Scan for the cell matching the given text and deliver its [X, Y] coordinate at center. 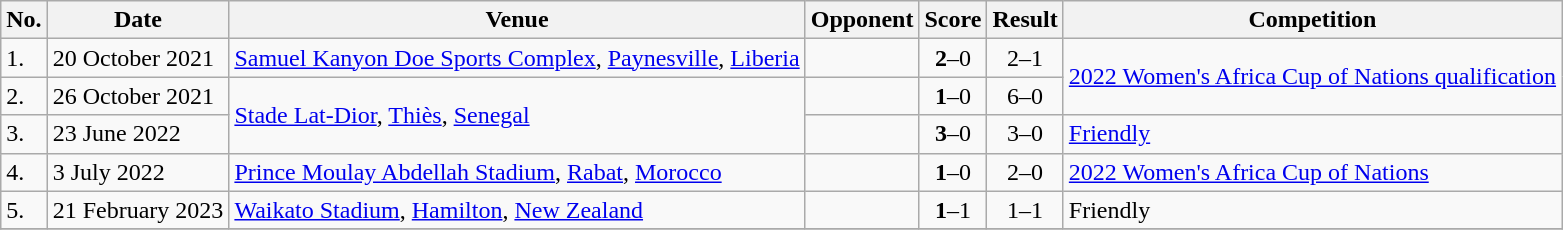
Date [138, 20]
2. [24, 96]
3. [24, 134]
20 October 2021 [138, 58]
Score [953, 20]
Waikato Stadium, Hamilton, New Zealand [517, 210]
No. [24, 20]
2022 Women's Africa Cup of Nations [1312, 172]
Opponent [862, 20]
6–0 [1025, 96]
23 June 2022 [138, 134]
Venue [517, 20]
26 October 2021 [138, 96]
5. [24, 210]
Competition [1312, 20]
1. [24, 58]
4. [24, 172]
Samuel Kanyon Doe Sports Complex, Paynesville, Liberia [517, 58]
2–1 [1025, 58]
Prince Moulay Abdellah Stadium, Rabat, Morocco [517, 172]
Stade Lat-Dior, Thiès, Senegal [517, 115]
21 February 2023 [138, 210]
Result [1025, 20]
3 July 2022 [138, 172]
2022 Women's Africa Cup of Nations qualification [1312, 77]
